Scan for the cell matching the given text and deliver its [x, y] coordinate at center. 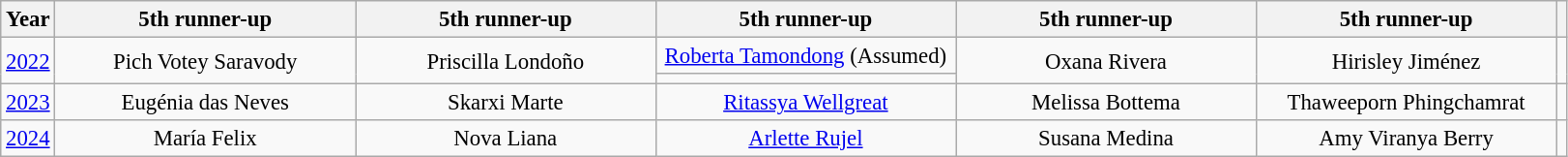
Eugénia das Neves [205, 103]
Melissa Bottema [1106, 103]
2024 [28, 139]
Arlette Rujel [806, 139]
Hirisley Jiménez [1406, 61]
Thaweeporn Phingchamrat [1406, 103]
Pich Votey Saravody [205, 61]
Nova Liana [507, 139]
2023 [28, 103]
2022 [28, 61]
Susana Medina [1106, 139]
Oxana Rivera [1106, 61]
Roberta Tamondong (Assumed) [806, 56]
Amy Viranya Berry [1406, 139]
María Felix [205, 139]
Ritassya Wellgreat [806, 103]
Skarxi Marte [507, 103]
Priscilla Londoño [507, 61]
Year [28, 19]
